Identify which cell holds the provided text, then report its [x, y] central coordinate. 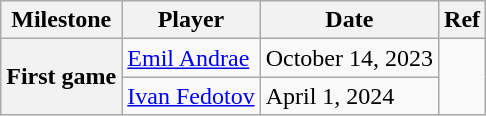
First game [62, 77]
Milestone [62, 20]
Date [349, 20]
October 14, 2023 [349, 58]
Emil Andrae [191, 58]
Ivan Fedotov [191, 96]
Ref [462, 20]
Player [191, 20]
April 1, 2024 [349, 96]
